Provide the (X, Y) coordinate of the cell's center where the given text is located.  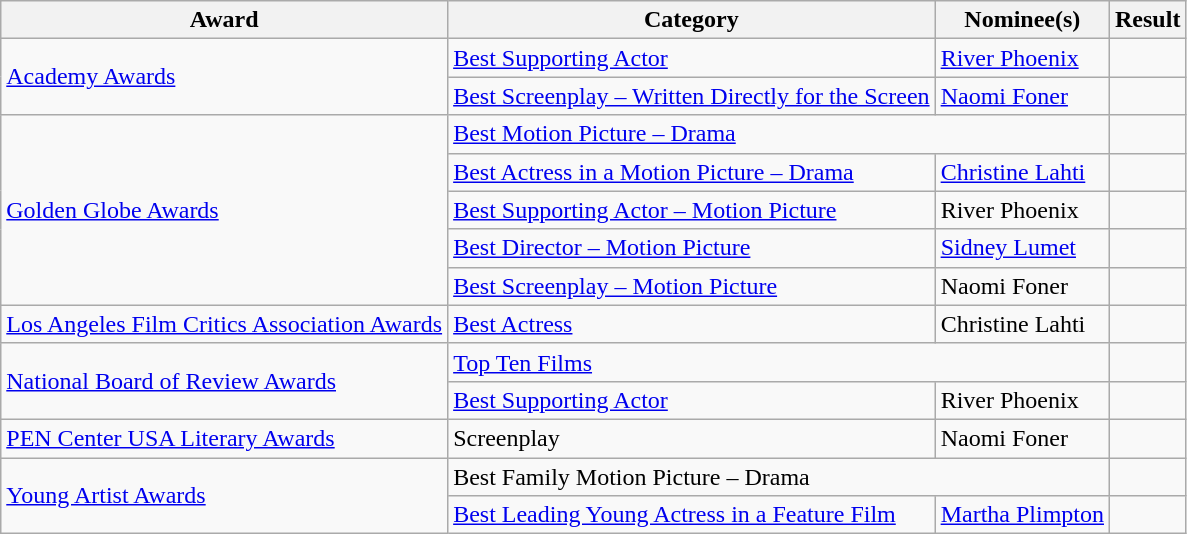
Sidney Lumet (1022, 248)
Screenplay (692, 438)
PEN Center USA Literary Awards (224, 438)
Best Supporting Actor – Motion Picture (692, 210)
Best Actress in a Motion Picture – Drama (692, 172)
National Board of Review Awards (224, 381)
Best Actress (692, 324)
Best Screenplay – Motion Picture (692, 286)
Academy Awards (224, 77)
Best Motion Picture – Drama (779, 134)
Category (692, 20)
Award (224, 20)
Top Ten Films (779, 362)
Los Angeles Film Critics Association Awards (224, 324)
Golden Globe Awards (224, 210)
Result (1148, 20)
Best Director – Motion Picture (692, 248)
Nominee(s) (1022, 20)
Young Artist Awards (224, 496)
Martha Plimpton (1022, 515)
Best Family Motion Picture – Drama (779, 477)
Best Leading Young Actress in a Feature Film (692, 515)
Best Screenplay – Written Directly for the Screen (692, 96)
